Output the (x, y) coordinate of the center of the cell containing the given text.  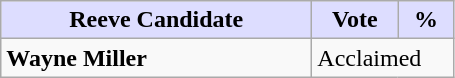
Wayne Miller (156, 58)
Vote (355, 20)
% (426, 20)
Acclaimed (383, 58)
Reeve Candidate (156, 20)
